Identify which cell holds the provided text, then report its [X, Y] central coordinate. 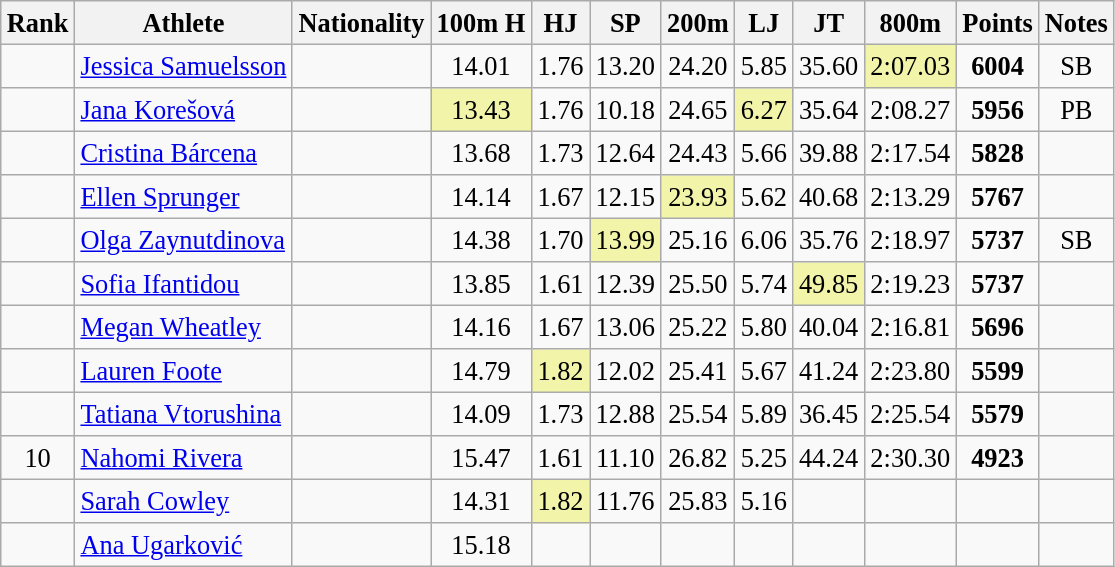
25.16 [698, 240]
2:18.97 [910, 240]
25.41 [698, 371]
Olga Zaynutdinova [183, 240]
36.45 [828, 414]
Notes [1076, 22]
Tatiana Vtorushina [183, 414]
1.70 [560, 240]
24.20 [698, 66]
2:19.23 [910, 284]
Nationality [361, 22]
14.38 [482, 240]
35.64 [828, 109]
Lauren Foote [183, 371]
Athlete [183, 22]
23.93 [698, 197]
14.79 [482, 371]
25.83 [698, 501]
14.14 [482, 197]
14.09 [482, 414]
13.20 [626, 66]
Ana Ugarković [183, 545]
14.31 [482, 501]
2:16.81 [910, 327]
5696 [997, 327]
4923 [997, 458]
2:30.30 [910, 458]
35.76 [828, 240]
15.18 [482, 545]
HJ [560, 22]
5956 [997, 109]
41.24 [828, 371]
SP [626, 22]
13.85 [482, 284]
5579 [997, 414]
2:17.54 [910, 153]
5.80 [764, 327]
200m [698, 22]
12.15 [626, 197]
39.88 [828, 153]
40.04 [828, 327]
14.01 [482, 66]
6.06 [764, 240]
Sofia Ifantidou [183, 284]
Jana Korešová [183, 109]
2:25.54 [910, 414]
5828 [997, 153]
6004 [997, 66]
2:23.80 [910, 371]
5.25 [764, 458]
Sarah Cowley [183, 501]
5.74 [764, 284]
13.06 [626, 327]
Rank [38, 22]
5.67 [764, 371]
5767 [997, 197]
100m H [482, 22]
5.66 [764, 153]
5.89 [764, 414]
2:13.29 [910, 197]
Jessica Samuelsson [183, 66]
11.10 [626, 458]
PB [1076, 109]
Cristina Bárcena [183, 153]
2:08.27 [910, 109]
26.82 [698, 458]
800m [910, 22]
6.27 [764, 109]
15.47 [482, 458]
Nahomi Rivera [183, 458]
12.64 [626, 153]
10 [38, 458]
24.65 [698, 109]
12.02 [626, 371]
40.68 [828, 197]
25.54 [698, 414]
Points [997, 22]
5599 [997, 371]
10.18 [626, 109]
24.43 [698, 153]
5.16 [764, 501]
12.39 [626, 284]
49.85 [828, 284]
35.60 [828, 66]
14.16 [482, 327]
2:07.03 [910, 66]
12.88 [626, 414]
13.43 [482, 109]
13.99 [626, 240]
Megan Wheatley [183, 327]
Ellen Sprunger [183, 197]
LJ [764, 22]
25.22 [698, 327]
11.76 [626, 501]
13.68 [482, 153]
5.85 [764, 66]
5.62 [764, 197]
25.50 [698, 284]
JT [828, 22]
44.24 [828, 458]
